Scan for the cell matching the given text and deliver its [x, y] coordinate at center. 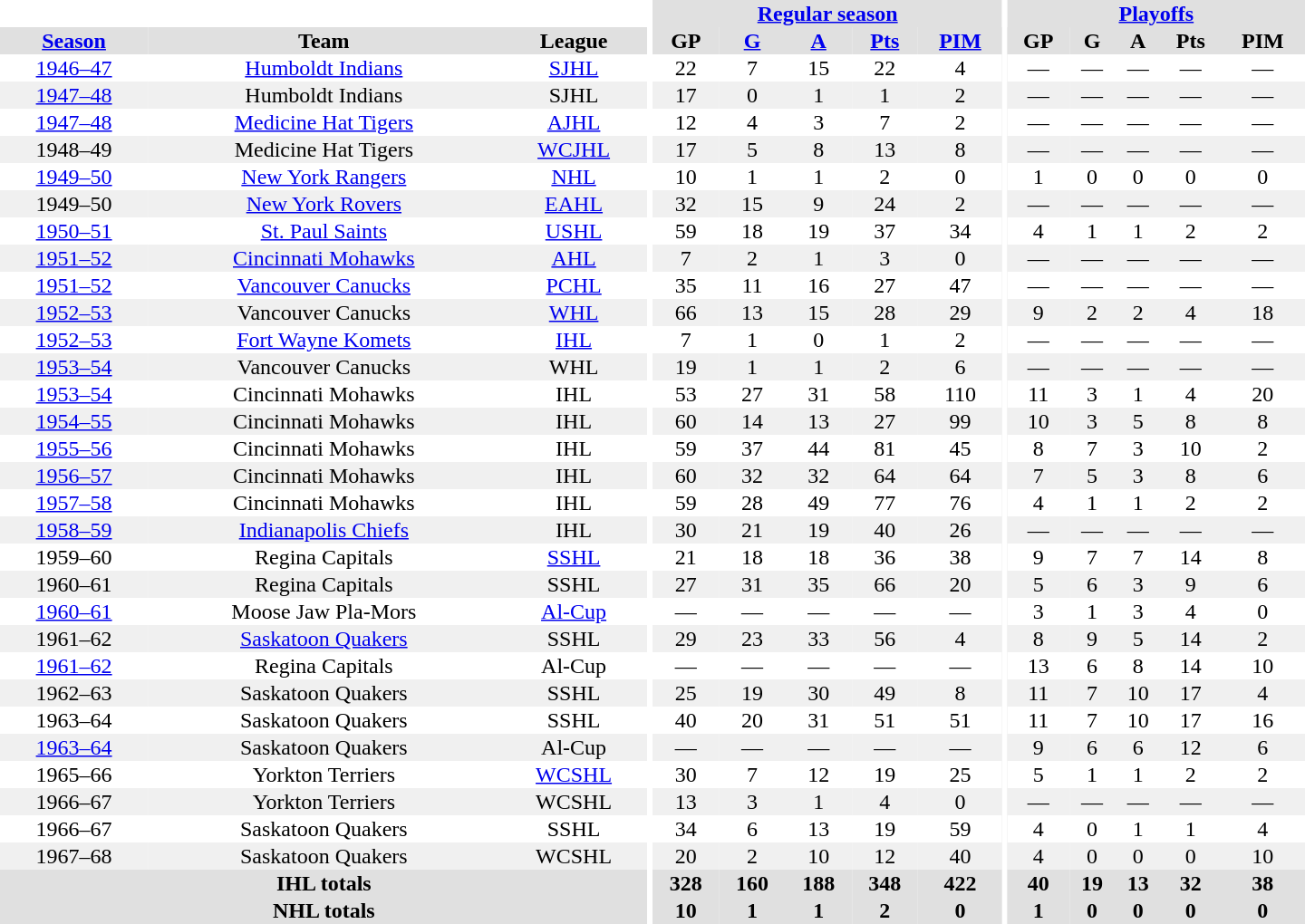
Team [324, 41]
Playoffs [1156, 14]
Fort Wayne Komets [324, 340]
IHL totals [324, 883]
New York Rangers [324, 177]
Indianapolis Chiefs [324, 530]
33 [819, 639]
45 [961, 448]
36 [884, 557]
81 [884, 448]
1946–47 [74, 68]
1965–66 [74, 775]
St. Paul Saints [324, 231]
Regular season [827, 14]
WCJHL [573, 149]
328 [685, 883]
Moose Jaw Pla-Mors [324, 611]
New York Rovers [324, 204]
23 [752, 639]
47 [961, 285]
76 [961, 503]
NHL totals [324, 910]
Season [74, 41]
1957–58 [74, 503]
188 [819, 883]
58 [884, 394]
24 [884, 204]
56 [884, 639]
1950–51 [74, 231]
1967–68 [74, 856]
26 [961, 530]
53 [685, 394]
PCHL [573, 285]
1958–59 [74, 530]
99 [961, 421]
USHL [573, 231]
77 [884, 503]
348 [884, 883]
League [573, 41]
110 [961, 394]
1962–63 [74, 693]
AHL [573, 258]
1948–49 [74, 149]
44 [819, 448]
422 [961, 883]
1954–55 [74, 421]
1955–56 [74, 448]
NHL [573, 177]
1956–57 [74, 476]
EAHL [573, 204]
AJHL [573, 122]
1959–60 [74, 557]
160 [752, 883]
